Pinpoint the cell where the given text exists, returning its (x, y) midpoint coordinate. 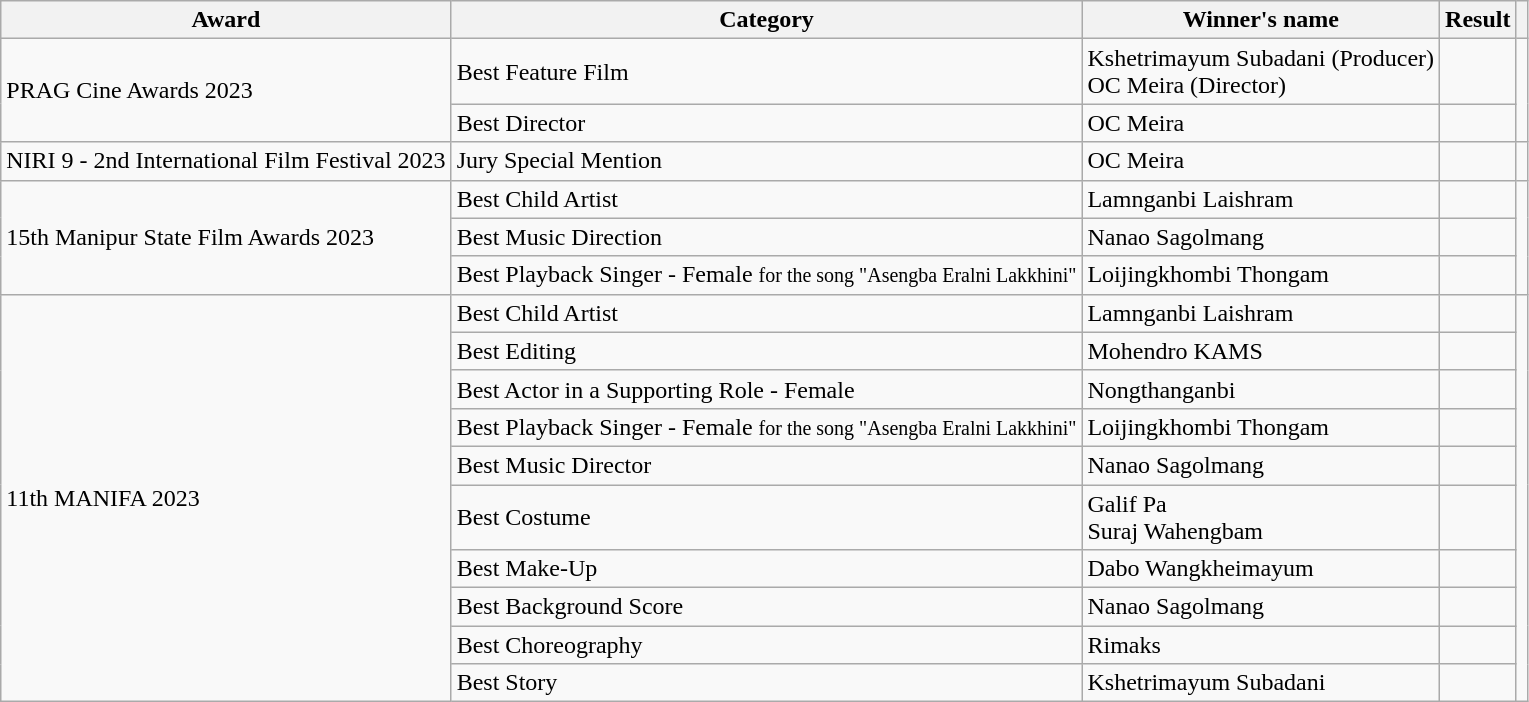
Winner's name (1261, 20)
11th MANIFA 2023 (226, 498)
Best Music Direction (766, 237)
15th Manipur State Film Awards 2023 (226, 237)
Best Costume (766, 516)
Best Background Score (766, 607)
Best Story (766, 683)
Category (766, 20)
Best Music Director (766, 465)
Mohendro KAMS (1261, 351)
Best Feature Film (766, 72)
Award (226, 20)
Best Actor in a Supporting Role - Female (766, 389)
Kshetrimayum Subadani (Producer)OC Meira (Director) (1261, 72)
Dabo Wangkheimayum (1261, 569)
Galif PaSuraj Wahengbam (1261, 516)
Rimaks (1261, 645)
Best Choreography (766, 645)
Jury Special Mention (766, 161)
Best Make-Up (766, 569)
Result (1478, 20)
PRAG Cine Awards 2023 (226, 90)
Kshetrimayum Subadani (1261, 683)
Best Editing (766, 351)
Best Director (766, 123)
Nongthanganbi (1261, 389)
NIRI 9 - 2nd International Film Festival 2023 (226, 161)
